From the cell containing the given text, extract its center point as (x, y) coordinate. 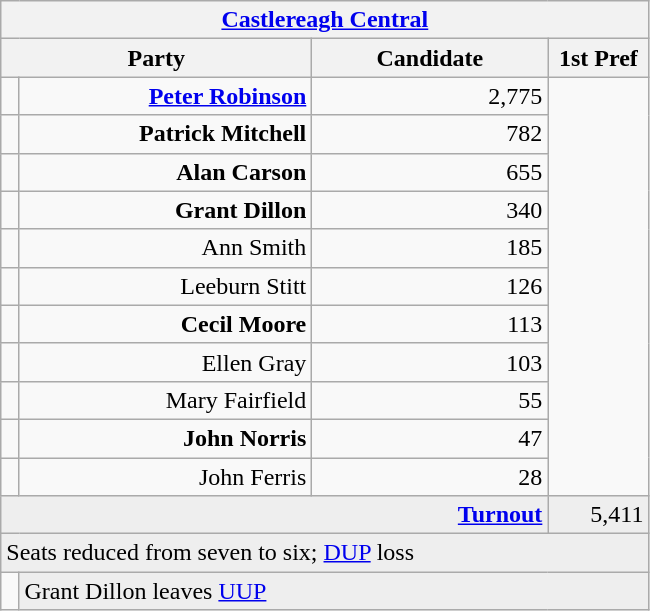
103 (430, 362)
340 (430, 210)
126 (430, 286)
Mary Fairfield (166, 400)
28 (430, 477)
1st Pref (598, 58)
55 (430, 400)
Candidate (430, 58)
Seats reduced from seven to six; DUP loss (325, 553)
Party (156, 58)
Peter Robinson (166, 96)
2,775 (430, 96)
Grant Dillon leaves UUP (334, 591)
5,411 (598, 515)
John Ferris (166, 477)
Castlereagh Central (325, 20)
185 (430, 248)
Ann Smith (166, 248)
Turnout (274, 515)
Leeburn Stitt (166, 286)
Grant Dillon (166, 210)
Alan Carson (166, 172)
47 (430, 438)
John Norris (166, 438)
113 (430, 324)
Ellen Gray (166, 362)
655 (430, 172)
Patrick Mitchell (166, 134)
Cecil Moore (166, 324)
782 (430, 134)
